Provide the [X, Y] coordinate of the cell's center where the given text is located.  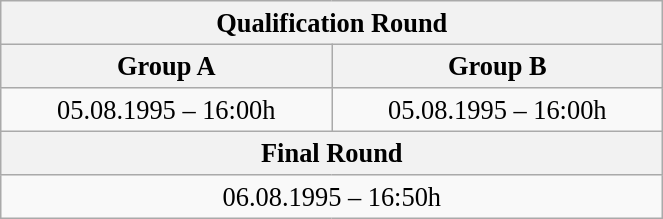
Final Round [332, 153]
Group A [166, 66]
Group B [498, 66]
Qualification Round [332, 22]
06.08.1995 – 16:50h [332, 197]
